Search for the cell housing the specified text and yield its (x, y) center coordinate. 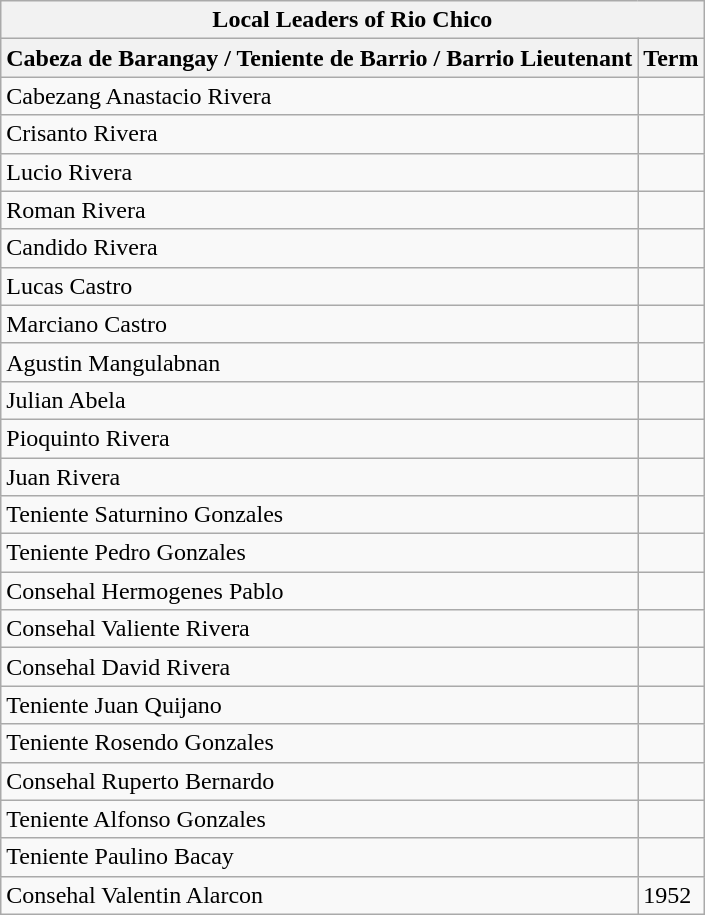
Term (671, 58)
Lucas Castro (320, 286)
Pioquinto Rivera (320, 438)
Consehal David Rivera (320, 667)
Juan Rivera (320, 477)
Julian Abela (320, 400)
Teniente Juan Quijano (320, 705)
1952 (671, 895)
Teniente Paulino Bacay (320, 857)
Lucio Rivera (320, 172)
Candido Rivera (320, 248)
Teniente Rosendo Gonzales (320, 743)
Consehal Hermogenes Pablo (320, 591)
Teniente Saturnino Gonzales (320, 515)
Cabezang Anastacio Rivera (320, 96)
Consehal Valentin Alarcon (320, 895)
Crisanto Rivera (320, 134)
Cabeza de Barangay / Teniente de Barrio / Barrio Lieutenant (320, 58)
Marciano Castro (320, 324)
Teniente Pedro Gonzales (320, 553)
Roman Rivera (320, 210)
Teniente Alfonso Gonzales (320, 819)
Consehal Valiente Rivera (320, 629)
Local Leaders of Rio Chico (352, 20)
Agustin Mangulabnan (320, 362)
Consehal Ruperto Bernardo (320, 781)
